Search for the cell housing the specified text and yield its [X, Y] center coordinate. 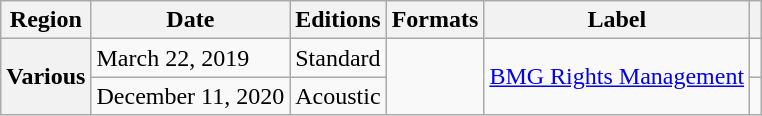
Date [190, 20]
Standard [338, 58]
BMG Rights Management [617, 77]
Region [46, 20]
Formats [435, 20]
Label [617, 20]
March 22, 2019 [190, 58]
Various [46, 77]
December 11, 2020 [190, 96]
Editions [338, 20]
Acoustic [338, 96]
